Identify which cell holds the provided text, then report its [x, y] central coordinate. 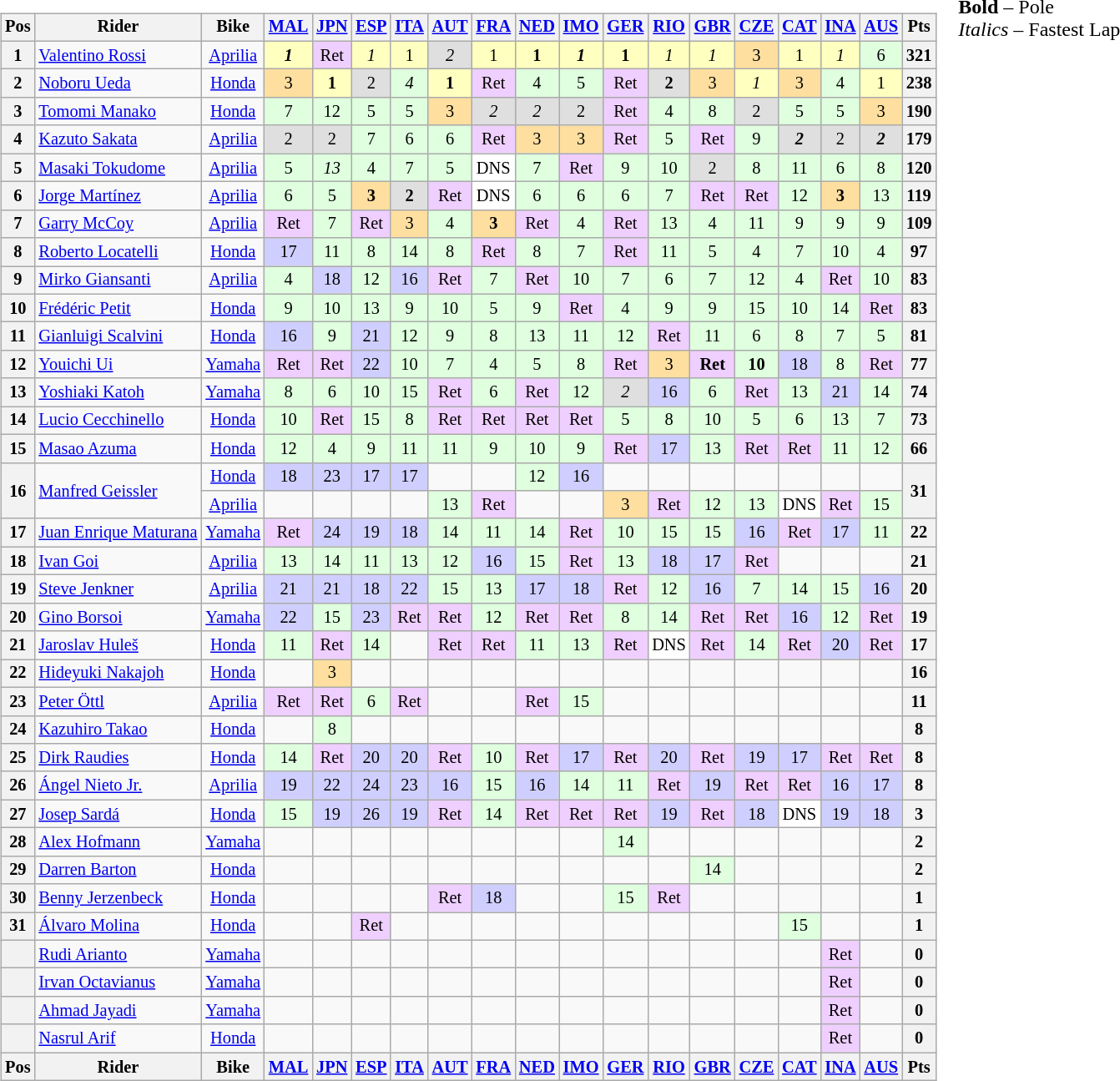
Hideyuki Nakajoh [118, 674]
Steve Jenkner [118, 589]
Dirk Raudies [118, 758]
Josep Sardá [118, 814]
Rudi Arianto [118, 954]
66 [919, 448]
Benny Jerzenbeck [118, 898]
27 [18, 814]
Frédéric Petit [118, 308]
Peter Öttl [118, 701]
Darren Barton [118, 870]
Álvaro Molina [118, 927]
Lucio Cecchinello [118, 421]
120 [919, 168]
81 [919, 336]
77 [919, 365]
Tomomi Manako [118, 112]
Masao Azuma [118, 448]
Irvan Octavianus [118, 982]
179 [919, 139]
Kazuto Sakata [118, 139]
Ángel Nieto Jr. [118, 785]
29 [18, 870]
238 [919, 83]
25 [18, 758]
109 [919, 224]
97 [919, 252]
Kazuhiro Takao [118, 730]
321 [919, 55]
119 [919, 196]
Ahmad Jayadi [118, 1011]
Masaki Tokudome [118, 168]
Nasrul Arif [118, 1038]
28 [18, 842]
Gino Borsoi [118, 617]
Valentino Rossi [118, 55]
Jaroslav Huleš [118, 645]
73 [919, 421]
Alex Hofmann [118, 842]
190 [919, 112]
Yoshiaki Katoh [118, 392]
Garry McCoy [118, 224]
Gianluigi Scalvini [118, 336]
30 [18, 898]
Juan Enrique Maturana [118, 533]
Jorge Martínez [118, 196]
74 [919, 392]
Manfred Geissler [118, 491]
Roberto Locatelli [118, 252]
Ivan Goi [118, 561]
Noboru Ueda [118, 83]
Youichi Ui [118, 365]
Mirko Giansanti [118, 280]
